From the cell containing the given text, extract its center point as [X, Y] coordinate. 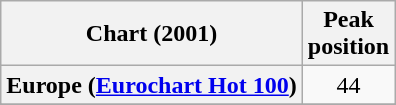
Chart (2001) [152, 34]
Europe (Eurochart Hot 100) [152, 85]
Peakposition [348, 34]
44 [348, 85]
